From the cell containing the given text, extract its center point as [X, Y] coordinate. 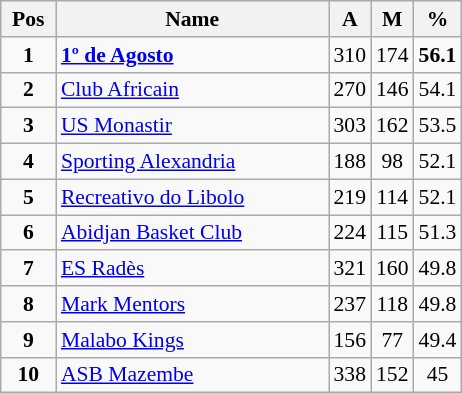
237 [350, 304]
5 [28, 197]
56.1 [438, 55]
2 [28, 90]
98 [392, 162]
Malabo Kings [192, 340]
US Monastir [192, 126]
6 [28, 233]
270 [350, 90]
ASB Mazembe [192, 375]
77 [392, 340]
303 [350, 126]
ES Radès [192, 269]
188 [350, 162]
174 [392, 55]
146 [392, 90]
9 [28, 340]
45 [438, 375]
152 [392, 375]
Abidjan Basket Club [192, 233]
Recreativo do Libolo [192, 197]
Sporting Alexandria [192, 162]
1 [28, 55]
Pos [28, 19]
219 [350, 197]
321 [350, 269]
114 [392, 197]
Club Africain [192, 90]
224 [350, 233]
7 [28, 269]
51.3 [438, 233]
% [438, 19]
3 [28, 126]
8 [28, 304]
Name [192, 19]
53.5 [438, 126]
M [392, 19]
162 [392, 126]
118 [392, 304]
54.1 [438, 90]
1º de Agosto [192, 55]
Mark Mentors [192, 304]
4 [28, 162]
338 [350, 375]
10 [28, 375]
310 [350, 55]
A [350, 19]
115 [392, 233]
49.4 [438, 340]
160 [392, 269]
156 [350, 340]
